Return the (X, Y) coordinate for the center point of the cell that contains the specified text.  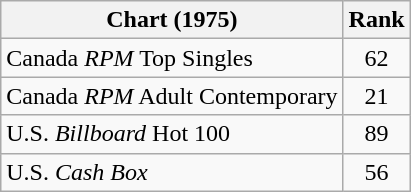
56 (376, 172)
Rank (376, 20)
Chart (1975) (172, 20)
U.S. Cash Box (172, 172)
Canada RPM Top Singles (172, 58)
62 (376, 58)
89 (376, 134)
Canada RPM Adult Contemporary (172, 96)
U.S. Billboard Hot 100 (172, 134)
21 (376, 96)
